Locate the cell with the specified text and output its (x, y) center coordinate. 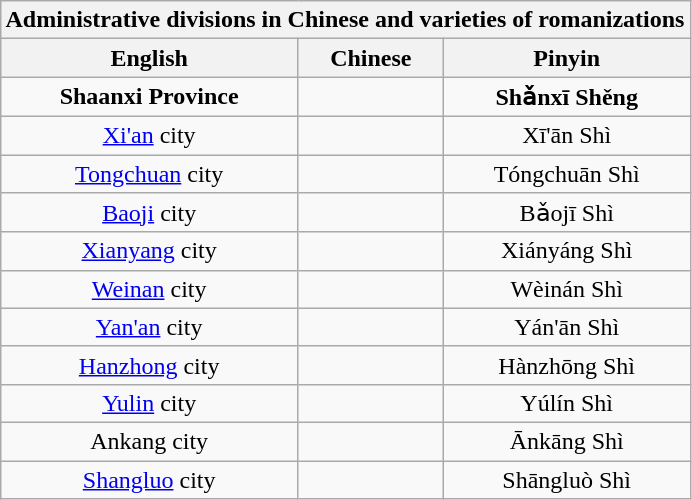
Yan'an city (149, 327)
Shǎnxī Shěng (566, 97)
Tongchuan city (149, 173)
Baoji city (149, 213)
English (149, 58)
Yulin city (149, 403)
Chinese (370, 58)
Bǎojī Shì (566, 213)
Xī'ān Shì (566, 135)
Yán'ān Shì (566, 327)
Weinan city (149, 289)
Yúlín Shì (566, 403)
Ānkāng Shì (566, 441)
Shāngluò Shì (566, 479)
Xi'an city (149, 135)
Shangluo city (149, 479)
Xiányáng Shì (566, 251)
Shaanxi Province (149, 97)
Pinyin (566, 58)
Xianyang city (149, 251)
Tóngchuān Shì (566, 173)
Ankang city (149, 441)
Hanzhong city (149, 365)
Administrative divisions in Chinese and varieties of romanizations (345, 20)
Wèinán Shì (566, 289)
Hànzhōng Shì (566, 365)
